Capture the cell that displays the provided text and extract its [x, y] central coordinate. 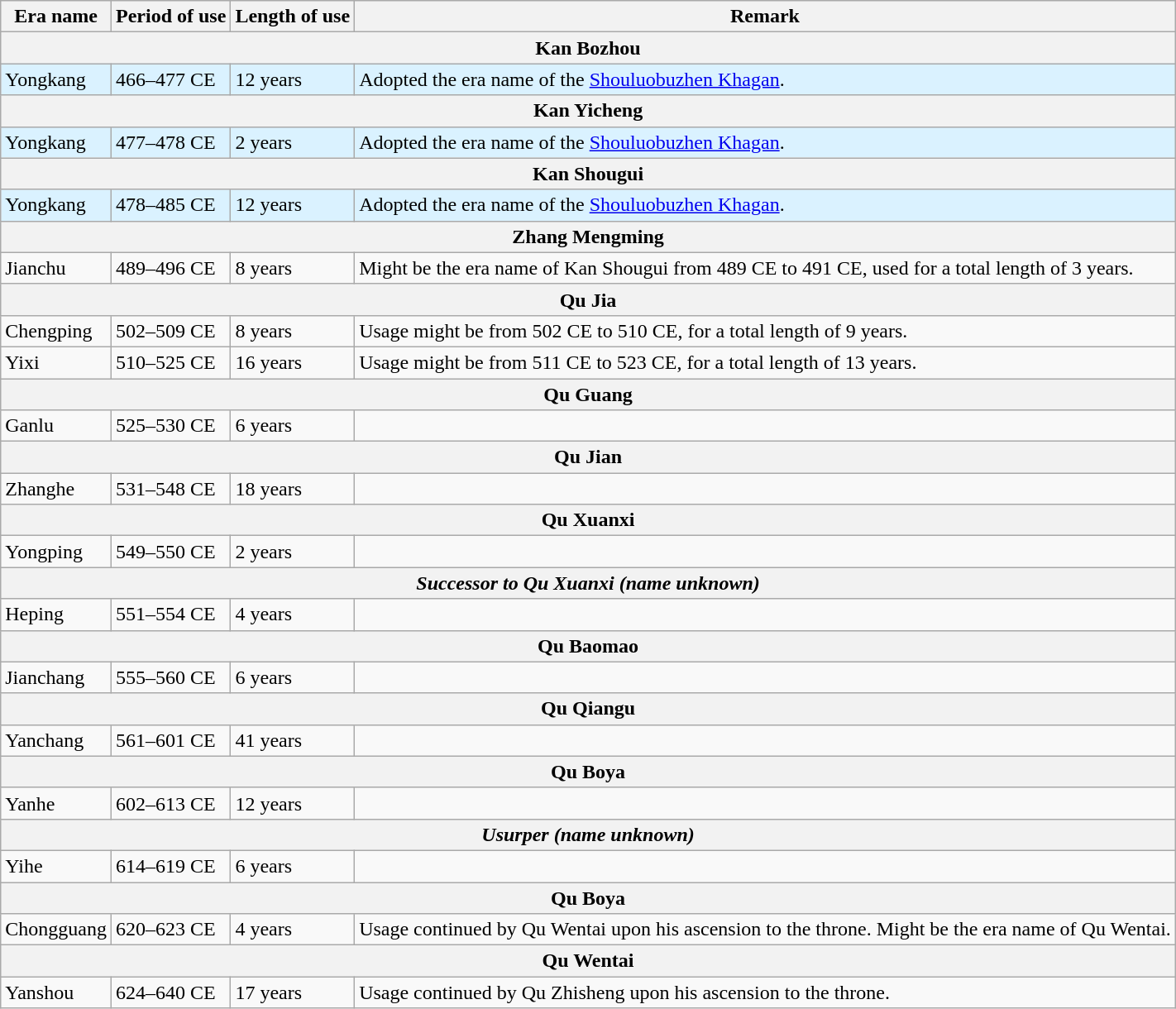
Heping [56, 614]
Chongguang [56, 930]
Chengping [56, 331]
477–478 CE [170, 142]
478–485 CE [170, 205]
624–640 CE [170, 992]
Zhanghe [56, 489]
Qu Guang [589, 395]
620–623 CE [170, 930]
Yanhe [56, 803]
Qu Xuanxi [589, 520]
551–554 CE [170, 614]
Yanchang [56, 740]
Jianchang [56, 677]
Usurper (name unknown) [589, 834]
Qu Baomao [589, 646]
Qu Jia [589, 299]
502–509 CE [170, 331]
Era name [56, 17]
466–477 CE [170, 79]
Successor to Qu Xuanxi (name unknown) [589, 583]
Yixi [56, 362]
Might be the era name of Kan Shougui from 489 CE to 491 CE, used for a total length of 3 years. [766, 268]
Length of use [293, 17]
614–619 CE [170, 866]
489–496 CE [170, 268]
Yihe [56, 866]
Usage continued by Qu Zhisheng upon his ascension to the throne. [766, 992]
Kan Yicheng [589, 111]
Jianchu [56, 268]
Qu Jian [589, 457]
Usage might be from 502 CE to 510 CE, for a total length of 9 years. [766, 331]
16 years [293, 362]
Usage continued by Qu Wentai upon his ascension to the throne. Might be the era name of Qu Wentai. [766, 930]
531–548 CE [170, 489]
Kan Shougui [589, 174]
549–550 CE [170, 552]
17 years [293, 992]
Ganlu [56, 426]
Usage might be from 511 CE to 523 CE, for a total length of 13 years. [766, 362]
Remark [766, 17]
510–525 CE [170, 362]
555–560 CE [170, 677]
602–613 CE [170, 803]
41 years [293, 740]
Qu Qiangu [589, 709]
18 years [293, 489]
Qu Wentai [589, 961]
525–530 CE [170, 426]
561–601 CE [170, 740]
Period of use [170, 17]
Kan Bozhou [589, 48]
Yongping [56, 552]
Yanshou [56, 992]
Zhang Mengming [589, 237]
